Provide the (x, y) coordinate of the cell's center where the given text is located.  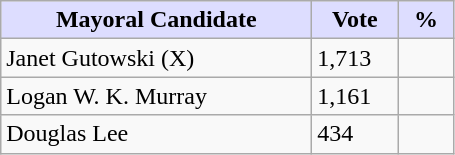
Mayoral Candidate (156, 20)
Janet Gutowski (X) (156, 58)
Logan W. K. Murray (156, 96)
% (426, 20)
Douglas Lee (156, 134)
Vote (355, 20)
434 (355, 134)
1,713 (355, 58)
1,161 (355, 96)
